Provide the [x, y] coordinate of the cell's center where the given text is located.  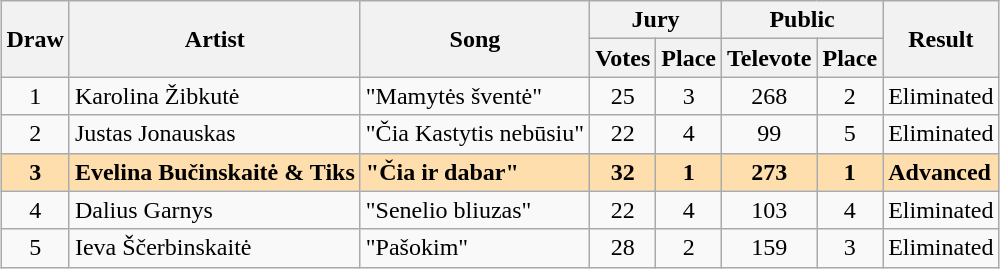
Justas Jonauskas [214, 134]
Votes [623, 58]
25 [623, 96]
Jury [656, 20]
Televote [768, 58]
Public [802, 20]
Dalius Garnys [214, 210]
Draw [35, 39]
Ieva Ščerbinskaitė [214, 248]
"Senelio bliuzas" [474, 210]
99 [768, 134]
"Čia ir dabar" [474, 172]
"Mamytės šventė" [474, 96]
28 [623, 248]
32 [623, 172]
103 [768, 210]
Result [941, 39]
Song [474, 39]
Evelina Bučinskaitė & Tiks [214, 172]
273 [768, 172]
"Pašokim" [474, 248]
Artist [214, 39]
159 [768, 248]
Karolina Žibkutė [214, 96]
"Čia Kastytis nebūsiu" [474, 134]
268 [768, 96]
Advanced [941, 172]
